Locate the cell with the specified text and output its [X, Y] center coordinate. 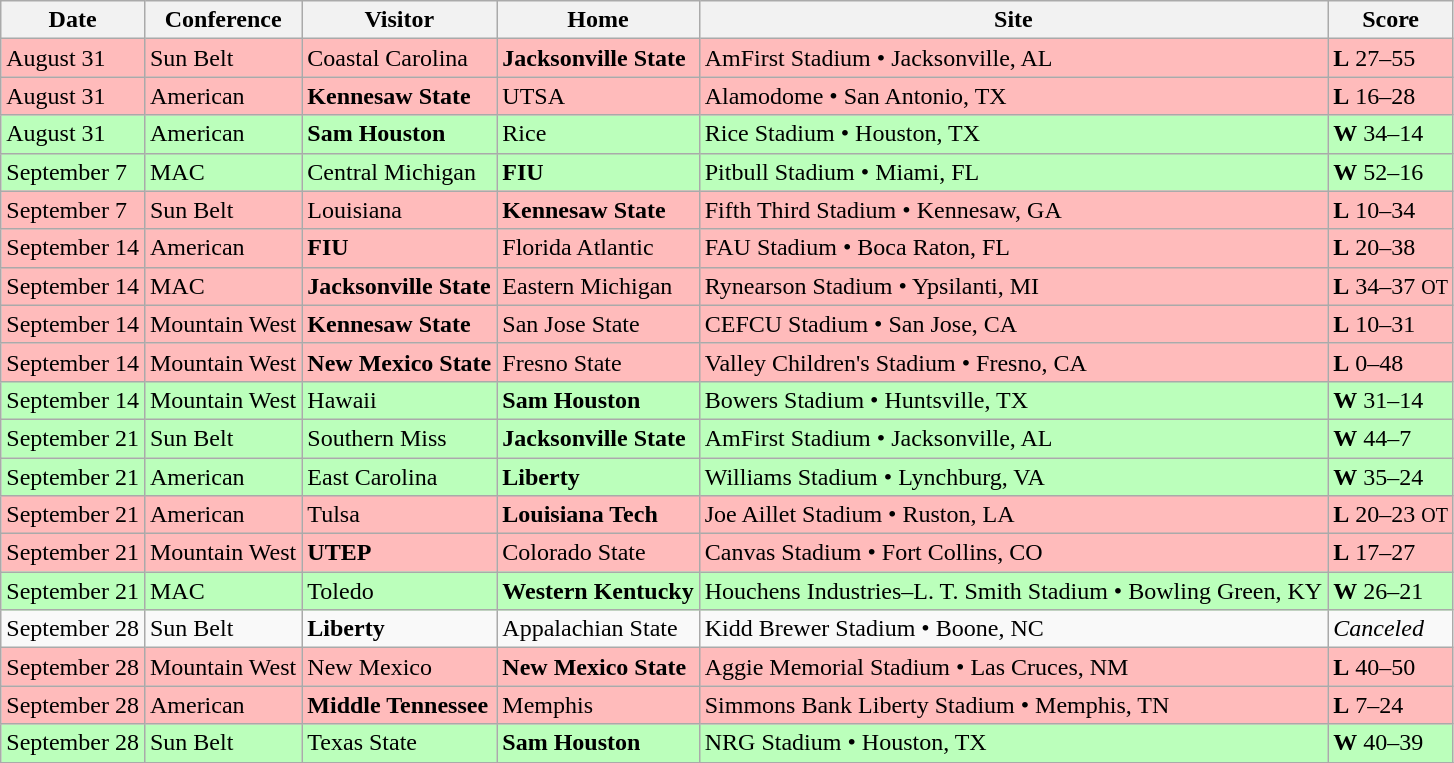
Conference [222, 20]
UTSA [598, 96]
Rice [598, 134]
Eastern Michigan [598, 286]
Rice Stadium • Houston, TX [1014, 134]
Rynearson Stadium • Ypsilanti, MI [1014, 286]
Site [1014, 20]
W 40–39 [1391, 743]
L 16–28 [1391, 96]
New Mexico [400, 667]
Visitor [400, 20]
CEFCU Stadium • San Jose, CA [1014, 324]
UTEP [400, 553]
Central Michigan [400, 172]
Fresno State [598, 362]
W 26–21 [1391, 591]
W 52–16 [1391, 172]
Florida Atlantic [598, 248]
Louisiana Tech [598, 515]
Date [73, 20]
L 27–55 [1391, 58]
Appalachian State [598, 629]
L 34–37 OT [1391, 286]
Pitbull Stadium • Miami, FL [1014, 172]
Fifth Third Stadium • Kennesaw, GA [1014, 210]
Toledo [400, 591]
Middle Tennessee [400, 705]
Texas State [400, 743]
Bowers Stadium • Huntsville, TX [1014, 400]
Score [1391, 20]
Williams Stadium • Lynchburg, VA [1014, 477]
L 20–38 [1391, 248]
FAU Stadium • Boca Raton, FL [1014, 248]
Southern Miss [400, 438]
L 20–23 OT [1391, 515]
W 44–7 [1391, 438]
Colorado State [598, 553]
Memphis [598, 705]
L 0–48 [1391, 362]
Simmons Bank Liberty Stadium • Memphis, TN [1014, 705]
East Carolina [400, 477]
L 10–31 [1391, 324]
W 34–14 [1391, 134]
L 7–24 [1391, 705]
Western Kentucky [598, 591]
L 40–50 [1391, 667]
Kidd Brewer Stadium • Boone, NC [1014, 629]
Aggie Memorial Stadium • Las Cruces, NM [1014, 667]
San Jose State [598, 324]
Canceled [1391, 629]
Home [598, 20]
Valley Children's Stadium • Fresno, CA [1014, 362]
Canvas Stadium • Fort Collins, CO [1014, 553]
Tulsa [400, 515]
Louisiana [400, 210]
Joe Aillet Stadium • Ruston, LA [1014, 515]
L 10–34 [1391, 210]
Houchens Industries–L. T. Smith Stadium • Bowling Green, KY [1014, 591]
W 35–24 [1391, 477]
Coastal Carolina [400, 58]
W 31–14 [1391, 400]
L 17–27 [1391, 553]
Hawaii [400, 400]
NRG Stadium • Houston, TX [1014, 743]
Alamodome • San Antonio, TX [1014, 96]
